Detect which cell encompasses the target text, then output its [x, y] center coordinate. 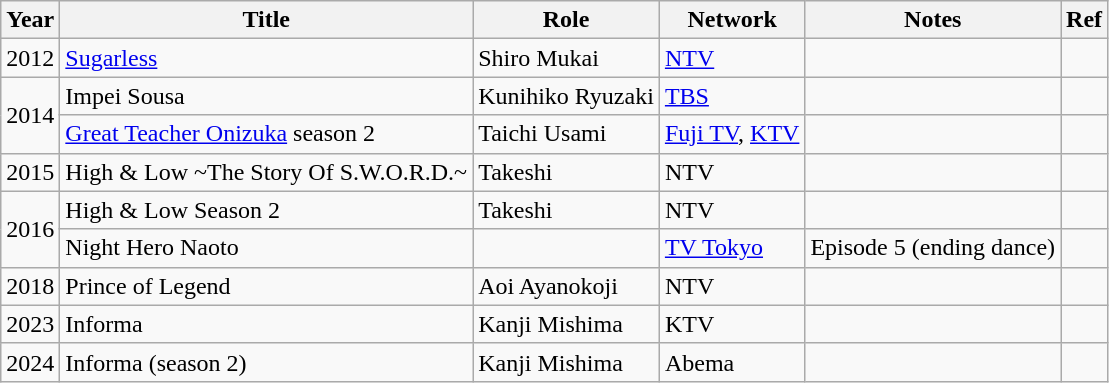
Informa (season 2) [266, 362]
Abema [732, 362]
Episode 5 (ending dance) [933, 248]
2023 [30, 324]
Impei Sousa [266, 96]
2014 [30, 115]
Role [566, 20]
Notes [933, 20]
High & Low Season 2 [266, 210]
Great Teacher Onizuka season 2 [266, 134]
Informa [266, 324]
Kunihiko Ryuzaki [566, 96]
2016 [30, 229]
Title [266, 20]
Network [732, 20]
Fuji TV, KTV [732, 134]
2015 [30, 172]
2018 [30, 286]
TV Tokyo [732, 248]
TBS [732, 96]
KTV [732, 324]
Ref [1084, 20]
Sugarless [266, 58]
Prince of Legend [266, 286]
2012 [30, 58]
High & Low ~The Story Of S.W.O.R.D.~ [266, 172]
2024 [30, 362]
Year [30, 20]
Aoi Ayanokoji [566, 286]
Shiro Mukai [566, 58]
Taichi Usami [566, 134]
Night Hero Naoto [266, 248]
